From the cell containing the given text, extract its center point as [x, y] coordinate. 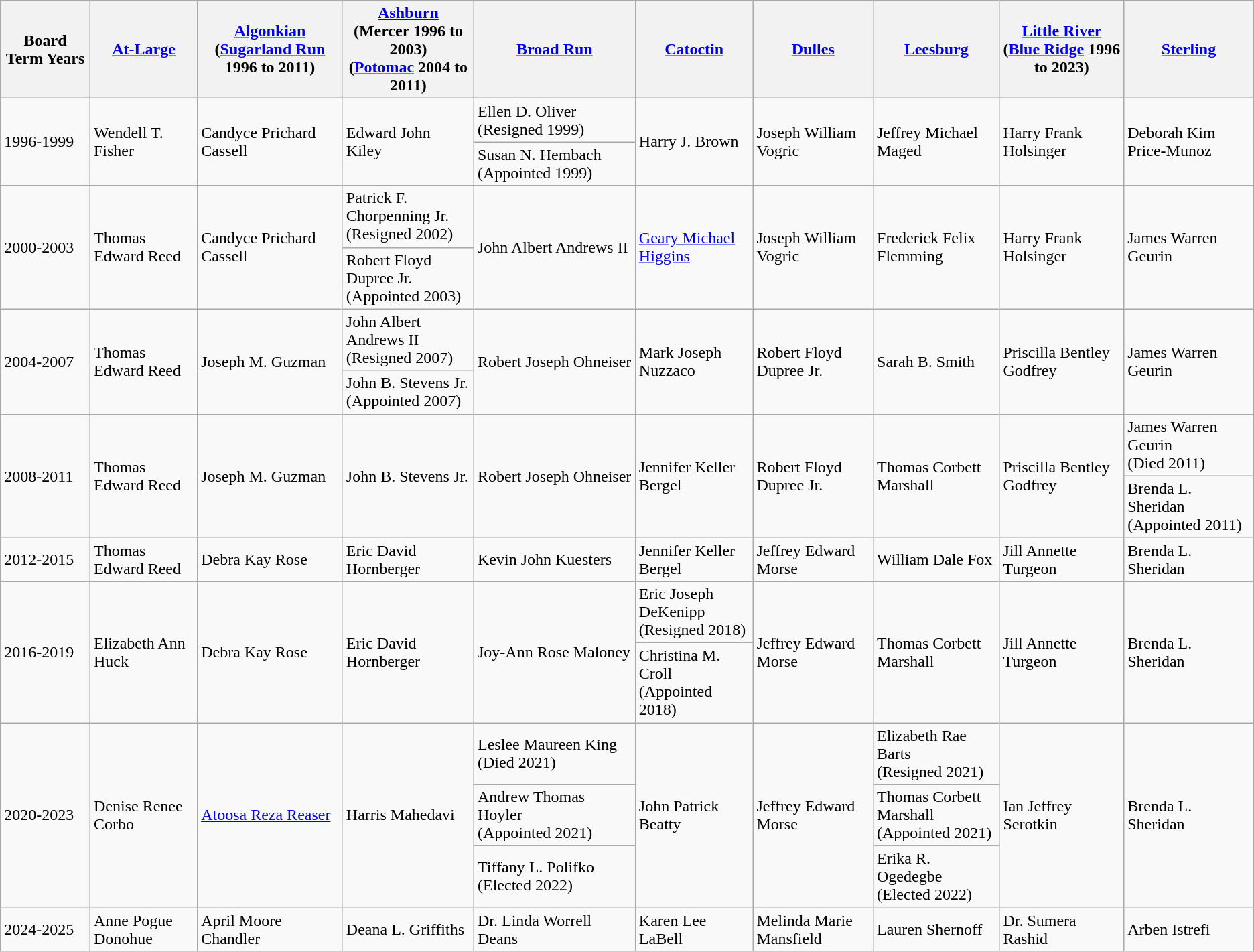
Anne Pogue Donohue [143, 930]
2000-2003 [46, 247]
Harry J. Brown [694, 142]
2012-2015 [46, 559]
Frederick Felix Flemming [936, 247]
Dr. Sumera Rashid [1062, 930]
2024-2025 [46, 930]
James Warren Geurin(Died 2011) [1189, 445]
Ian Jeffrey Serotkin [1062, 815]
Deborah Kim Price-Munoz [1189, 142]
Ellen D. Oliver (Resigned 1999) [555, 121]
Mark Joseph Nuzzaco [694, 362]
April Moore Chandler [271, 930]
William Dale Fox [936, 559]
Karen Lee LaBell [694, 930]
Lauren Shernoff [936, 930]
John B. Stevens Jr.(Appointed 2007) [408, 393]
John Albert Andrews II(Resigned 2007) [408, 340]
Broad Run [555, 50]
Edward John Kiley [408, 142]
Joy-Ann Rose Maloney [555, 651]
Melinda Marie Mansfield [813, 930]
Geary Michael Higgins [694, 247]
Catoctin [694, 50]
Thomas Corbett Marshall(Appointed 2021) [936, 815]
At-Large [143, 50]
Dulles [813, 50]
2004-2007 [46, 362]
Eric Joseph DeKenipp(Resigned 2018) [694, 612]
John Patrick Beatty [694, 815]
Robert Floyd Dupree Jr.(Appointed 2003) [408, 278]
Christina M. Croll(Appointed 2018) [694, 682]
Little River(Blue Ridge 1996 to 2023) [1062, 50]
Andrew Thomas Hoyler(Appointed 2021) [555, 815]
Tiffany L. Polifko(Elected 2022) [555, 877]
1996-1999 [46, 142]
Sarah B. Smith [936, 362]
John Albert Andrews II [555, 247]
Dr. Linda Worrell Deans [555, 930]
Erika R. Ogedegbe(Elected 2022) [936, 877]
Atoosa Reza Reaser [271, 815]
Sterling [1189, 50]
Denise Renee Corbo [143, 815]
Board Term Years [46, 50]
Patrick F. Chorpenning Jr.(Resigned 2002) [408, 216]
Susan N. Hembach (Appointed 1999) [555, 163]
Elizabeth Ann Huck [143, 651]
2008-2011 [46, 476]
Wendell T. Fisher [143, 142]
Brenda L. Sheridan(Appointed 2011) [1189, 506]
John B. Stevens Jr. [408, 476]
Kevin John Kuesters [555, 559]
Jeffrey Michael Maged [936, 142]
Ashburn(Mercer 1996 to 2003)(Potomac 2004 to 2011) [408, 50]
2020-2023 [46, 815]
Leslee Maureen King(Died 2021) [555, 753]
2016-2019 [46, 651]
Deana L. Griffiths [408, 930]
Elizabeth Rae Barts(Resigned 2021) [936, 753]
Leesburg [936, 50]
Harris Mahedavi [408, 815]
Arben Istrefi [1189, 930]
Algonkian(Sugarland Run 1996 to 2011) [271, 50]
